Detect which cell encompasses the target text, then output its [x, y] center coordinate. 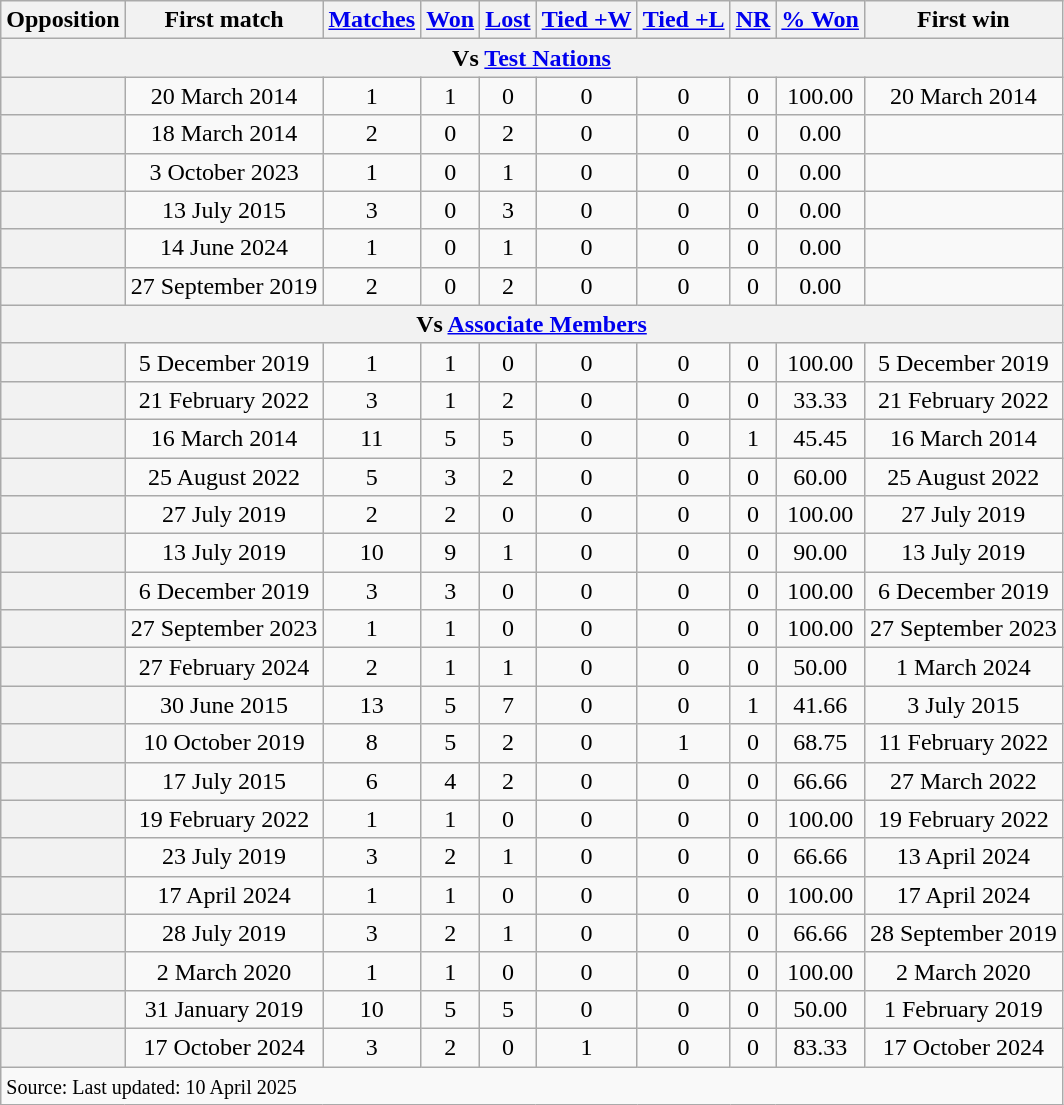
41.66 [820, 705]
33.33 [820, 400]
Tied +L [684, 20]
13 [372, 705]
8 [372, 743]
Vs Associate Members [532, 324]
% Won [820, 20]
Source: Last updated: 10 April 2025 [532, 1085]
Opposition [63, 20]
30 June 2015 [224, 705]
7 [508, 705]
11 [372, 438]
Matches [372, 20]
NR [753, 20]
90.00 [820, 553]
60.00 [820, 477]
6 [372, 781]
45.45 [820, 438]
1 February 2019 [963, 1009]
31 January 2019 [224, 1009]
28 July 2019 [224, 933]
3 July 2015 [963, 705]
1 March 2024 [963, 667]
Lost [508, 20]
13 July 2015 [224, 210]
9 [450, 553]
28 September 2019 [963, 933]
Tied +W [586, 20]
4 [450, 781]
18 March 2014 [224, 134]
Vs Test Nations [532, 58]
11 February 2022 [963, 743]
3 October 2023 [224, 172]
27 February 2024 [224, 667]
14 June 2024 [224, 248]
13 April 2024 [963, 857]
23 July 2019 [224, 857]
First match [224, 20]
Won [450, 20]
17 July 2015 [224, 781]
27 September 2019 [224, 286]
10 October 2019 [224, 743]
First win [963, 20]
68.75 [820, 743]
27 March 2022 [963, 781]
83.33 [820, 1047]
